Find where the given text appears and provide that cell's center as (x, y) coordinate. 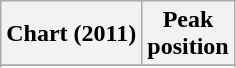
Chart (2011) (72, 34)
Peakposition (188, 34)
